Locate the cell with the specified text and output its [x, y] center coordinate. 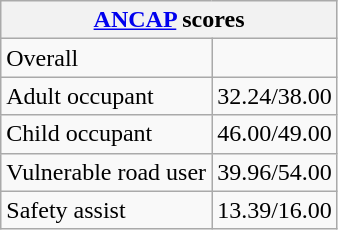
Vulnerable road user [106, 172]
32.24/38.00 [275, 96]
Safety assist [106, 210]
ANCAP scores [170, 20]
Child occupant [106, 134]
Adult occupant [106, 96]
39.96/54.00 [275, 172]
13.39/16.00 [275, 210]
46.00/49.00 [275, 134]
Overall [106, 58]
